For the text-containing cell, return its midpoint in [X, Y] coordinate format. 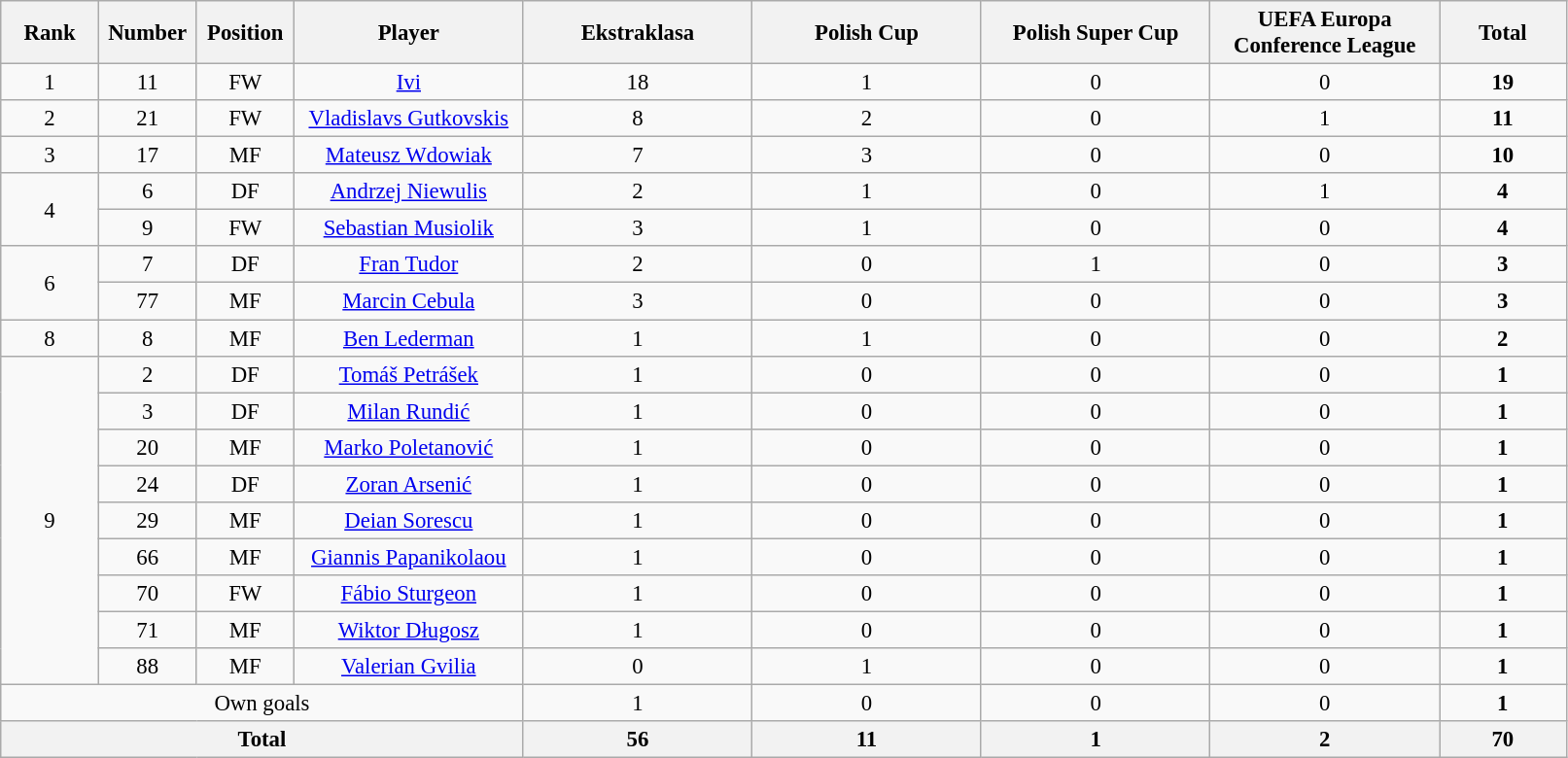
Own goals [262, 704]
66 [148, 557]
UEFA Europa Conference League [1325, 33]
Marko Poletanović [409, 447]
Sebastian Musiolik [409, 228]
88 [148, 667]
10 [1503, 155]
Tomáš Petrášek [409, 374]
Valerian Gvilia [409, 667]
56 [638, 740]
Polish Super Cup [1096, 33]
Wiktor Długosz [409, 630]
Deian Sorescu [409, 521]
Giannis Papanikolaou [409, 557]
Ben Lederman [409, 338]
24 [148, 484]
29 [148, 521]
19 [1503, 83]
Fran Tudor [409, 265]
Mateusz Wdowiak [409, 155]
Marcin Cebula [409, 301]
Milan Rundić [409, 411]
77 [148, 301]
Player [409, 33]
Andrzej Niewulis [409, 191]
Polish Cup [867, 33]
71 [148, 630]
20 [148, 447]
Number [148, 33]
Ekstraklasa [638, 33]
Position [245, 33]
21 [148, 119]
18 [638, 83]
Rank [51, 33]
17 [148, 155]
Ivi [409, 83]
Vladislavs Gutkovskis [409, 119]
Fábio Sturgeon [409, 594]
Zoran Arsenić [409, 484]
